Scan for the cell matching the given text and deliver its (X, Y) coordinate at center. 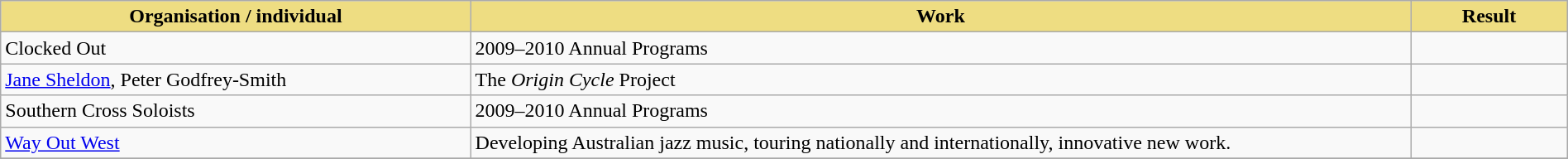
Clocked Out (236, 48)
The Origin Cycle Project (941, 79)
Developing Australian jazz music, touring nationally and internationally, innovative new work. (941, 142)
Way Out West (236, 142)
Work (941, 17)
Result (1489, 17)
Organisation / individual (236, 17)
Southern Cross Soloists (236, 111)
Jane Sheldon, Peter Godfrey-Smith (236, 79)
